Detect which cell encompasses the target text, then output its [x, y] center coordinate. 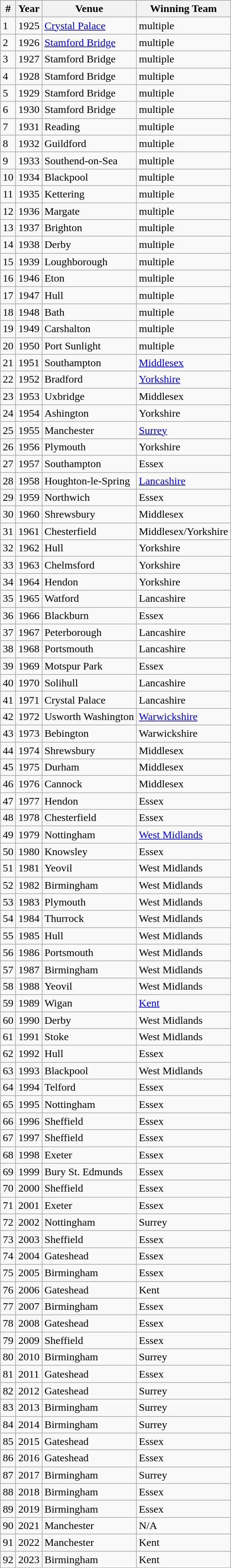
1925 [29, 26]
1987 [29, 969]
1939 [29, 262]
1996 [29, 1121]
1978 [29, 818]
82 [8, 1391]
1954 [29, 413]
2014 [29, 1425]
25 [8, 430]
21 [8, 363]
92 [8, 1559]
1957 [29, 464]
2003 [29, 1239]
1927 [29, 59]
55 [8, 936]
58 [8, 986]
Venue [89, 9]
1953 [29, 396]
43 [8, 733]
1961 [29, 531]
Port Sunlight [89, 346]
1932 [29, 143]
2002 [29, 1222]
Kettering [89, 194]
70 [8, 1189]
1970 [29, 683]
Houghton-le-Spring [89, 480]
Cannock [89, 784]
1962 [29, 548]
Brighton [89, 228]
1973 [29, 733]
32 [8, 548]
44 [8, 751]
1968 [29, 649]
1980 [29, 852]
78 [8, 1324]
N/A [183, 1525]
1984 [29, 919]
Year [29, 9]
2023 [29, 1559]
Blackburn [89, 616]
2006 [29, 1290]
7 [8, 127]
4 [8, 76]
1986 [29, 952]
1950 [29, 346]
60 [8, 1020]
1952 [29, 379]
1933 [29, 160]
76 [8, 1290]
1956 [29, 447]
Chelmsford [89, 565]
41 [8, 700]
11 [8, 194]
Bath [89, 312]
1990 [29, 1020]
1974 [29, 751]
1930 [29, 110]
10 [8, 177]
69 [8, 1172]
83 [8, 1408]
1982 [29, 885]
1 [8, 26]
Usworth Washington [89, 716]
2018 [29, 1492]
Bury St. Edmunds [89, 1172]
1988 [29, 986]
2011 [29, 1374]
1993 [29, 1071]
1979 [29, 835]
49 [8, 835]
85 [8, 1441]
68 [8, 1155]
79 [8, 1340]
1975 [29, 767]
1981 [29, 868]
61 [8, 1037]
17 [8, 295]
63 [8, 1071]
2 [8, 43]
Loughborough [89, 262]
15 [8, 262]
2017 [29, 1475]
54 [8, 919]
2021 [29, 1525]
47 [8, 801]
36 [8, 616]
1966 [29, 616]
84 [8, 1425]
91 [8, 1542]
Ashington [89, 413]
Middlesex/Yorkshire [183, 531]
81 [8, 1374]
45 [8, 767]
2001 [29, 1205]
14 [8, 245]
Peterborough [89, 632]
Eton [89, 279]
1985 [29, 936]
1955 [29, 430]
2022 [29, 1542]
2009 [29, 1340]
23 [8, 396]
1989 [29, 1003]
1929 [29, 93]
37 [8, 632]
Telford [89, 1088]
65 [8, 1104]
2005 [29, 1273]
77 [8, 1307]
13 [8, 228]
Uxbridge [89, 396]
48 [8, 818]
34 [8, 582]
2012 [29, 1391]
1960 [29, 515]
74 [8, 1256]
1999 [29, 1172]
1963 [29, 565]
8 [8, 143]
24 [8, 413]
66 [8, 1121]
Thurrock [89, 919]
Carshalton [89, 329]
90 [8, 1525]
1991 [29, 1037]
42 [8, 716]
1992 [29, 1054]
50 [8, 852]
Winning Team [183, 9]
64 [8, 1088]
59 [8, 1003]
Bebington [89, 733]
Bradford [89, 379]
1971 [29, 700]
1965 [29, 599]
1958 [29, 480]
88 [8, 1492]
12 [8, 211]
2015 [29, 1441]
5 [8, 93]
28 [8, 480]
71 [8, 1205]
Wigan [89, 1003]
Stoke [89, 1037]
1969 [29, 666]
Margate [89, 211]
46 [8, 784]
1976 [29, 784]
89 [8, 1509]
2016 [29, 1458]
Southend-on-Sea [89, 160]
1994 [29, 1088]
Solihull [89, 683]
Guildford [89, 143]
1936 [29, 211]
1934 [29, 177]
2008 [29, 1324]
1938 [29, 245]
35 [8, 599]
6 [8, 110]
Northwich [89, 498]
2000 [29, 1189]
1964 [29, 582]
51 [8, 868]
1946 [29, 279]
56 [8, 952]
1959 [29, 498]
9 [8, 160]
1931 [29, 127]
1928 [29, 76]
33 [8, 565]
1948 [29, 312]
53 [8, 902]
26 [8, 447]
31 [8, 531]
2010 [29, 1357]
Knowsley [89, 852]
30 [8, 515]
1997 [29, 1138]
1947 [29, 295]
39 [8, 666]
86 [8, 1458]
16 [8, 279]
1951 [29, 363]
1935 [29, 194]
72 [8, 1222]
27 [8, 464]
75 [8, 1273]
80 [8, 1357]
2007 [29, 1307]
2013 [29, 1408]
19 [8, 329]
1972 [29, 716]
57 [8, 969]
52 [8, 885]
29 [8, 498]
22 [8, 379]
40 [8, 683]
87 [8, 1475]
Reading [89, 127]
# [8, 9]
1983 [29, 902]
38 [8, 649]
62 [8, 1054]
Motspur Park [89, 666]
Watford [89, 599]
1998 [29, 1155]
2004 [29, 1256]
1977 [29, 801]
18 [8, 312]
20 [8, 346]
1949 [29, 329]
1926 [29, 43]
1967 [29, 632]
2019 [29, 1509]
Durham [89, 767]
73 [8, 1239]
1937 [29, 228]
67 [8, 1138]
3 [8, 59]
1995 [29, 1104]
